Output the (x, y) coordinate of the center of the cell containing the given text.  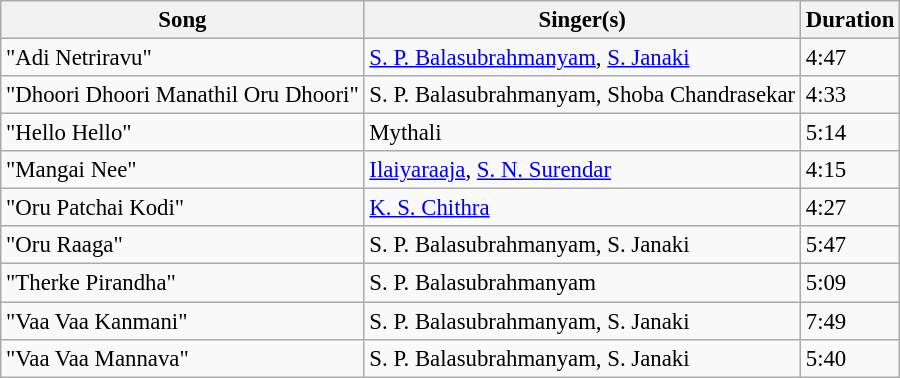
S. P. Balasubrahmanyam, Shoba Chandrasekar (582, 95)
4:33 (850, 95)
"Oru Raaga" (182, 245)
Song (182, 20)
"Therke Pirandha" (182, 283)
5:09 (850, 283)
Duration (850, 20)
Ilaiyaraaja, S. N. Surendar (582, 170)
"Vaa Vaa Kanmani" (182, 321)
Singer(s) (582, 20)
S. P. Balasubrahmanyam (582, 283)
"Mangai Nee" (182, 170)
"Vaa Vaa Mannava" (182, 358)
5:47 (850, 245)
4:27 (850, 208)
"Hello Hello" (182, 133)
5:40 (850, 358)
"Dhoori Dhoori Manathil Oru Dhoori" (182, 95)
"Oru Patchai Kodi" (182, 208)
K. S. Chithra (582, 208)
Mythali (582, 133)
7:49 (850, 321)
4:15 (850, 170)
4:47 (850, 58)
5:14 (850, 133)
"Adi Netriravu" (182, 58)
